Return [x, y] of the center of cell containing provided text 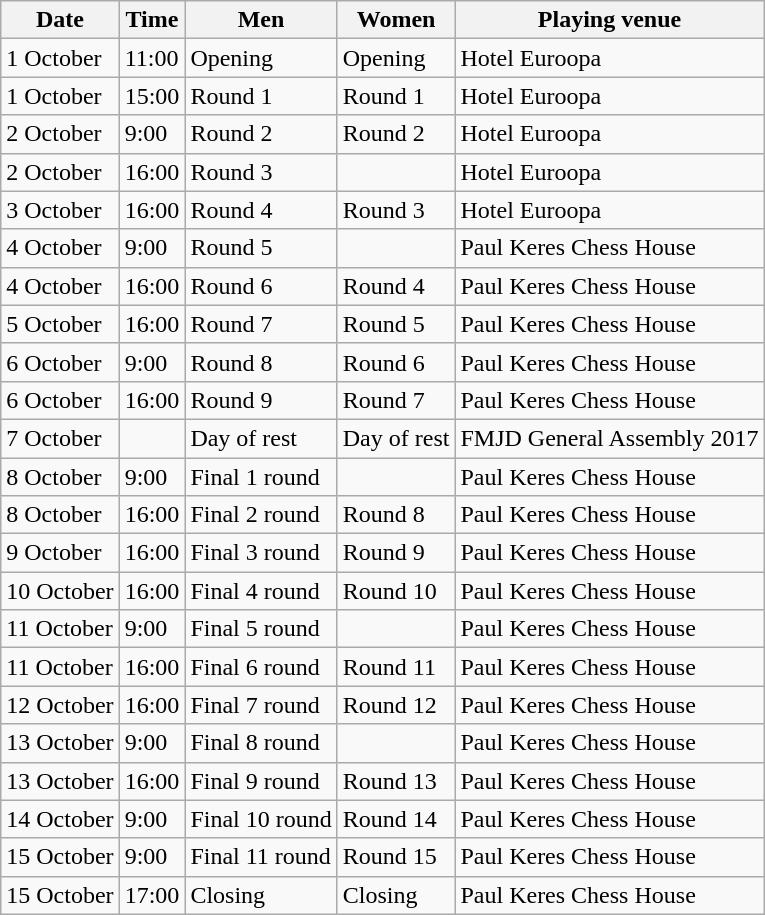
14 October [60, 819]
7 October [60, 438]
Round 10 [396, 591]
Women [396, 20]
9 October [60, 553]
Final 9 round [261, 781]
11:00 [152, 58]
Round 11 [396, 667]
Final 4 round [261, 591]
Final 5 round [261, 629]
Final 2 round [261, 515]
Date [60, 20]
Final 7 round [261, 705]
Final 11 round [261, 857]
Round 13 [396, 781]
Men [261, 20]
12 October [60, 705]
Final 1 round [261, 477]
FMJD General Assembly 2017 [610, 438]
15:00 [152, 96]
Round 14 [396, 819]
17:00 [152, 895]
3 October [60, 210]
Playing venue [610, 20]
Round 12 [396, 705]
Final 6 round [261, 667]
Round 15 [396, 857]
5 October [60, 324]
Time [152, 20]
Final 8 round [261, 743]
10 October [60, 591]
Final 10 round [261, 819]
Final 3 round [261, 553]
